Identify which cell holds the provided text, then report its [X, Y] central coordinate. 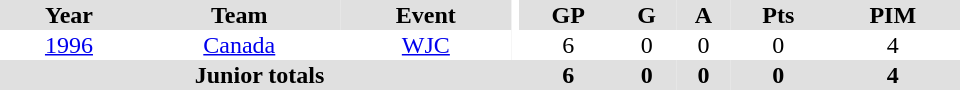
Canada [240, 45]
Year [69, 15]
Junior totals [260, 75]
G [646, 15]
PIM [893, 15]
Team [240, 15]
WJC [426, 45]
GP [568, 15]
Event [426, 15]
Pts [778, 15]
1996 [69, 45]
A [704, 15]
